Find where the given text appears and provide that cell's center as (X, Y) coordinate. 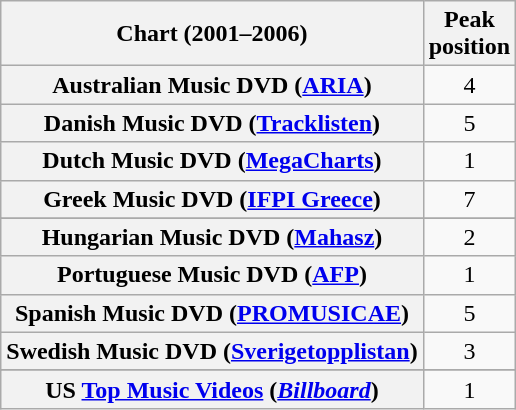
Peakposition (469, 34)
Australian Music DVD (ARIA) (212, 85)
Spanish Music DVD (PROMUSICAE) (212, 313)
Hungarian Music DVD (Mahasz) (212, 237)
Danish Music DVD (Tracklisten) (212, 123)
4 (469, 85)
Portuguese Music DVD (AFP) (212, 275)
Greek Music DVD (IFPI Greece) (212, 199)
US Top Music Videos (Billboard) (212, 389)
2 (469, 237)
3 (469, 351)
Chart (2001–2006) (212, 34)
Dutch Music DVD (MegaCharts) (212, 161)
Swedish Music DVD (Sverigetopplistan) (212, 351)
7 (469, 199)
